Detect which cell encompasses the target text, then output its (x, y) center coordinate. 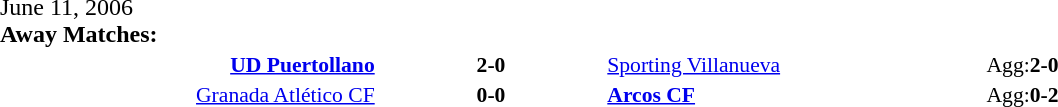
Sporting Villanueva (795, 64)
2-0 (492, 64)
